Find where the given text appears and provide that cell's center as (x, y) coordinate. 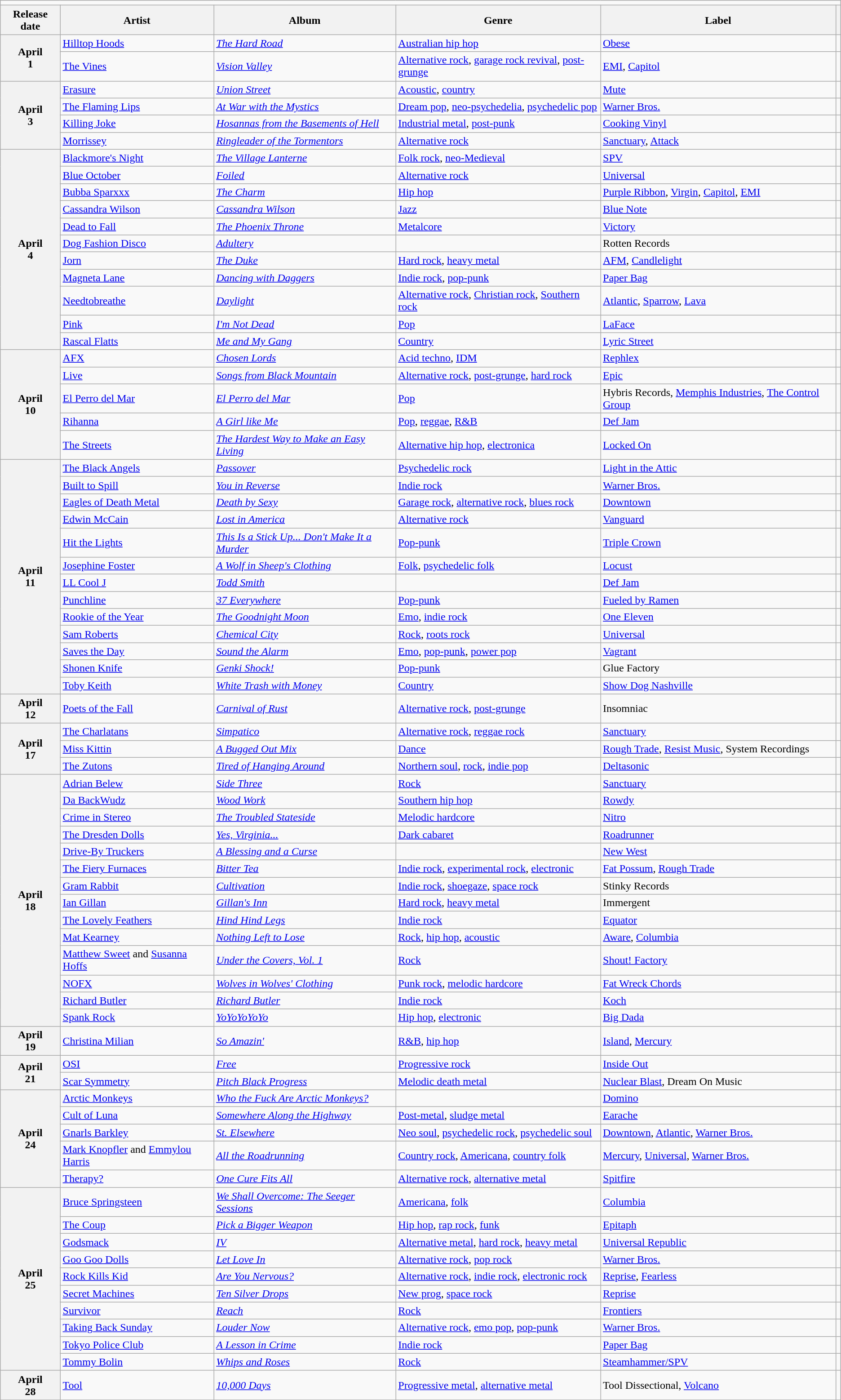
Magneta Lane (137, 278)
Tool Dissectional, Volcano (718, 1385)
The Flaming Lips (137, 107)
IV (305, 1242)
Hind Hind Legs (305, 920)
Rock Kills Kid (137, 1276)
Rookie of the Year (137, 617)
Gnarls Barkley (137, 1132)
Gram Rabbit (137, 886)
Ten Silver Drops (305, 1293)
Inside Out (718, 1064)
Under the Covers, Vol. 1 (305, 960)
Label (718, 20)
10,000 Days (305, 1385)
A Lesson in Crime (305, 1345)
April28 (31, 1385)
Northern soul, rock, indie pop (498, 766)
Rough Trade, Resist Music, System Recordings (718, 749)
Josephine Foster (137, 566)
Alternative rock, post-grunge (498, 708)
Bitter Tea (305, 869)
Frontiers (718, 1311)
Punchline (137, 600)
Fat Possum, Rough Trade (718, 869)
Who the Fuck Are Arctic Monkeys? (305, 1098)
Punk rock, melodic hardcore (498, 983)
Release date (31, 20)
Dance (498, 749)
April18 (31, 900)
Nuclear Blast, Dream On Music (718, 1081)
Alternative rock, garage rock revival, post-grunge (498, 67)
April17 (31, 749)
A Blessing and a Curse (305, 852)
Tool (137, 1385)
April19 (31, 1041)
Foiled (305, 175)
Killing Joke (137, 124)
Dead to Fall (137, 226)
Folk, psychedelic folk (498, 566)
April25 (31, 1279)
Show Dog Nashville (718, 685)
Garage rock, alternative rock, blues rock (498, 502)
Alternative rock, emo pop, pop-punk (498, 1328)
Taking Back Sunday (137, 1328)
Vagrant (718, 651)
A Girl like Me (305, 422)
Godsmack (137, 1242)
Progressive rock (498, 1064)
The Black Angels (137, 468)
Nitro (718, 817)
The Goodnight Moon (305, 617)
Obese (718, 43)
Pick a Bigger Weapon (305, 1225)
Cooking Vinyl (718, 124)
Death by Sexy (305, 502)
April1 (31, 58)
Domino (718, 1098)
The Streets (137, 445)
Lost in America (305, 519)
Shonen Knife (137, 668)
Psychedelic rock (498, 468)
Progressive metal, alternative metal (498, 1385)
White Trash with Money (305, 685)
Cultivation (305, 886)
Passover (305, 468)
The Dresden Dolls (137, 835)
Goo Goo Dolls (137, 1259)
SPV (718, 158)
Australian hip hop (498, 43)
Aware, Columbia (718, 937)
Dark cabaret (498, 835)
Epic (718, 375)
Victory (718, 226)
Saves the Day (137, 651)
Tired of Hanging Around (305, 766)
The Charm (305, 192)
Shout! Factory (718, 960)
Sanctuary, Attack (718, 141)
37 Everywhere (305, 600)
AFM, Candlelight (718, 261)
April3 (31, 115)
Neo soul, psychedelic rock, psychedelic soul (498, 1132)
Steamhammer/SPV (718, 1362)
NOFX (137, 983)
Jorn (137, 261)
Tommy Bolin (137, 1362)
The Phoenix Throne (305, 226)
Universal Republic (718, 1242)
Pink (137, 324)
Side Three (305, 783)
Blue October (137, 175)
Mark Knopfler and Emmylou Harris (137, 1156)
Epitaph (718, 1225)
Wood Work (305, 800)
Fat Wreck Chords (718, 983)
Yes, Virginia... (305, 835)
Emo, indie rock (498, 617)
Sam Roberts (137, 634)
Wolves in Wolves' Clothing (305, 983)
Southern hip hop (498, 800)
Koch (718, 1000)
Daylight (305, 301)
Somewhere Along the Highway (305, 1115)
Union Street (305, 89)
Rotten Records (718, 244)
April24 (31, 1138)
Poets of the Fall (137, 708)
Alternative rock, pop rock (498, 1259)
Hip hop (498, 192)
Hosannas from the Basements of Hell (305, 124)
Post-metal, sludge metal (498, 1115)
Free (305, 1064)
Indie rock, pop-punk (498, 278)
The Troubled Stateside (305, 817)
The Hard Road (305, 43)
Spank Rock (137, 1018)
Dream pop, neo-psychedelia, psychedelic pop (498, 107)
At War with the Mystics (305, 107)
Rephlex (718, 358)
Simpatico (305, 732)
Adultery (305, 244)
OSI (137, 1064)
Built to Spill (137, 485)
YoYoYoYoYo (305, 1018)
Columbia (718, 1202)
April21 (31, 1072)
Melodic hardcore (498, 817)
Atlantic, Sparrow, Lava (718, 301)
Pitch Black Progress (305, 1081)
Purple Ribbon, Virgin, Capitol, EMI (718, 192)
Cult of Luna (137, 1115)
Stinky Records (718, 886)
Folk rock, neo-Medieval (498, 158)
Gillan's Inn (305, 903)
Bubba Sparxxx (137, 192)
Alternative rock, post-grunge, hard rock (498, 375)
Todd Smith (305, 583)
The Charlatans (137, 732)
Toby Keith (137, 685)
Hit the Lights (137, 542)
Da BackWudz (137, 800)
April4 (31, 249)
Eagles of Death Metal (137, 502)
Whips and Roses (305, 1362)
Mat Kearney (137, 937)
Hip hop, rap rock, funk (498, 1225)
Songs from Black Mountain (305, 375)
Alternative metal, hard rock, heavy metal (498, 1242)
Crime in Stereo (137, 817)
Rowdy (718, 800)
Are You Nervous? (305, 1276)
The Hardest Way to Make an Easy Living (305, 445)
Artist (137, 20)
Country rock, Americana, country folk (498, 1156)
Downtown (718, 502)
Hybris Records, Memphis Industries, The Control Group (718, 398)
Let Love In (305, 1259)
Indie rock, experimental rock, electronic (498, 869)
R&B, hip hop (498, 1041)
Rock, hip hop, acoustic (498, 937)
Rock, roots rock (498, 634)
Acid techno, IDM (498, 358)
Arctic Monkeys (137, 1098)
The Fiery Furnaces (137, 869)
One Eleven (718, 617)
Indie rock, shoegaze, space rock (498, 886)
Sound the Alarm (305, 651)
Glue Factory (718, 668)
Spitfire (718, 1179)
Deltasonic (718, 766)
Equator (718, 920)
A Wolf in Sheep's Clothing (305, 566)
Alternative hip hop, electronica (498, 445)
Metalcore (498, 226)
Locked On (718, 445)
Alternative rock, Christian rock, Southern rock (498, 301)
Blue Note (718, 209)
Lyric Street (718, 341)
Chosen Lords (305, 358)
Bruce Springsteen (137, 1202)
Downtown, Atlantic, Warner Bros. (718, 1132)
Morrissey (137, 141)
Live (137, 375)
LL Cool J (137, 583)
Melodic death metal (498, 1081)
The Duke (305, 261)
Alternative rock, reggae rock (498, 732)
Me and My Gang (305, 341)
Americana, folk (498, 1202)
You in Reverse (305, 485)
Ian Gillan (137, 903)
Acoustic, country (498, 89)
Rihanna (137, 422)
Erasure (137, 89)
Reach (305, 1311)
April10 (31, 404)
Vanguard (718, 519)
One Cure Fits All (305, 1179)
Insomniac (718, 708)
Locust (718, 566)
Ringleader of the Tormentors (305, 141)
The Lovely Feathers (137, 920)
Reprise (718, 1293)
We Shall Overcome: The Seeger Sessions (305, 1202)
Tokyo Police Club (137, 1345)
Fueled by Ramen (718, 600)
St. Elsewhere (305, 1132)
Immergent (718, 903)
Big Dada (718, 1018)
LaFace (718, 324)
A Bugged Out Mix (305, 749)
Dancing with Daggers (305, 278)
Miss Kittin (137, 749)
All the Roadrunning (305, 1156)
Light in the Attic (718, 468)
New West (718, 852)
Matthew Sweet and Susanna Hoffs (137, 960)
Jazz (498, 209)
Genre (498, 20)
Triple Crown (718, 542)
Island, Mercury (718, 1041)
Edwin McCain (137, 519)
Hip hop, electronic (498, 1018)
This Is a Stick Up... Don't Make It a Murder (305, 542)
Secret Machines (137, 1293)
Rascal Flatts (137, 341)
The Village Lanterne (305, 158)
Mercury, Universal, Warner Bros. (718, 1156)
AFX (137, 358)
The Zutons (137, 766)
New prog, space rock (498, 1293)
Industrial metal, post-punk (498, 124)
Roadrunner (718, 835)
EMI, Capitol (718, 67)
Pop, reggae, R&B (498, 422)
Survivor (137, 1311)
Louder Now (305, 1328)
Therapy? (137, 1179)
Scar Symmetry (137, 1081)
Vision Valley (305, 67)
Adrian Belew (137, 783)
So Amazin' (305, 1041)
Needtobreathe (137, 301)
The Vines (137, 67)
April12 (31, 708)
The Coup (137, 1225)
Drive-By Truckers (137, 852)
Nothing Left to Lose (305, 937)
Album (305, 20)
I'm Not Dead (305, 324)
Dog Fashion Disco (137, 244)
April11 (31, 577)
Hilltop Hoods (137, 43)
Alternative rock, alternative metal (498, 1179)
Blackmore's Night (137, 158)
Mute (718, 89)
Carnival of Rust (305, 708)
Christina Milian (137, 1041)
Emo, pop-punk, power pop (498, 651)
Earache (718, 1115)
Reprise, Fearless (718, 1276)
Alternative rock, indie rock, electronic rock (498, 1276)
Genki Shock! (305, 668)
Chemical City (305, 634)
